Search for the cell housing the specified text and yield its [X, Y] center coordinate. 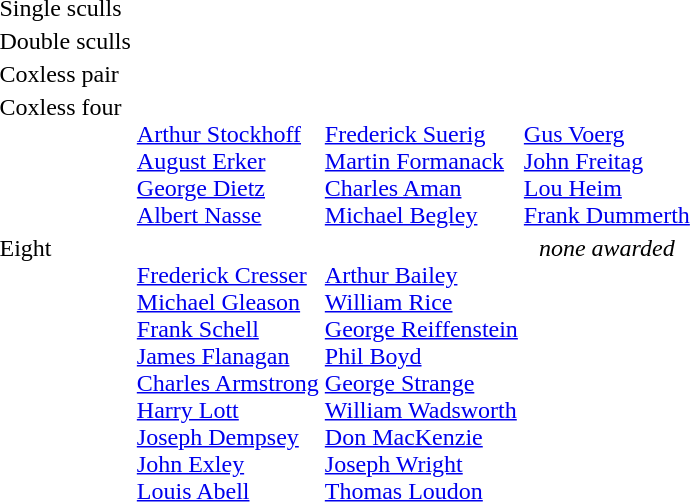
Frederick SuerigMartin FormanackCharles AmanMichael Begley [421, 161]
Arthur StockhoffAugust ErkerGeorge DietzAlbert Nasse [228, 161]
